Scan for the cell matching the given text and deliver its [X, Y] coordinate at center. 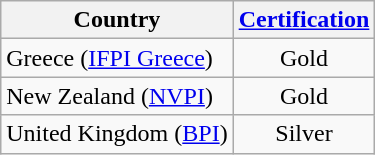
New Zealand (NVPI) [117, 96]
United Kingdom (BPI) [117, 134]
Greece (IFPI Greece) [117, 58]
Certification [304, 20]
Silver [304, 134]
Country [117, 20]
